Locate the cell with the specified text and output its [x, y] center coordinate. 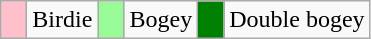
Birdie [62, 20]
Bogey [161, 20]
Double bogey [297, 20]
